Search for the cell housing the specified text and yield its (x, y) center coordinate. 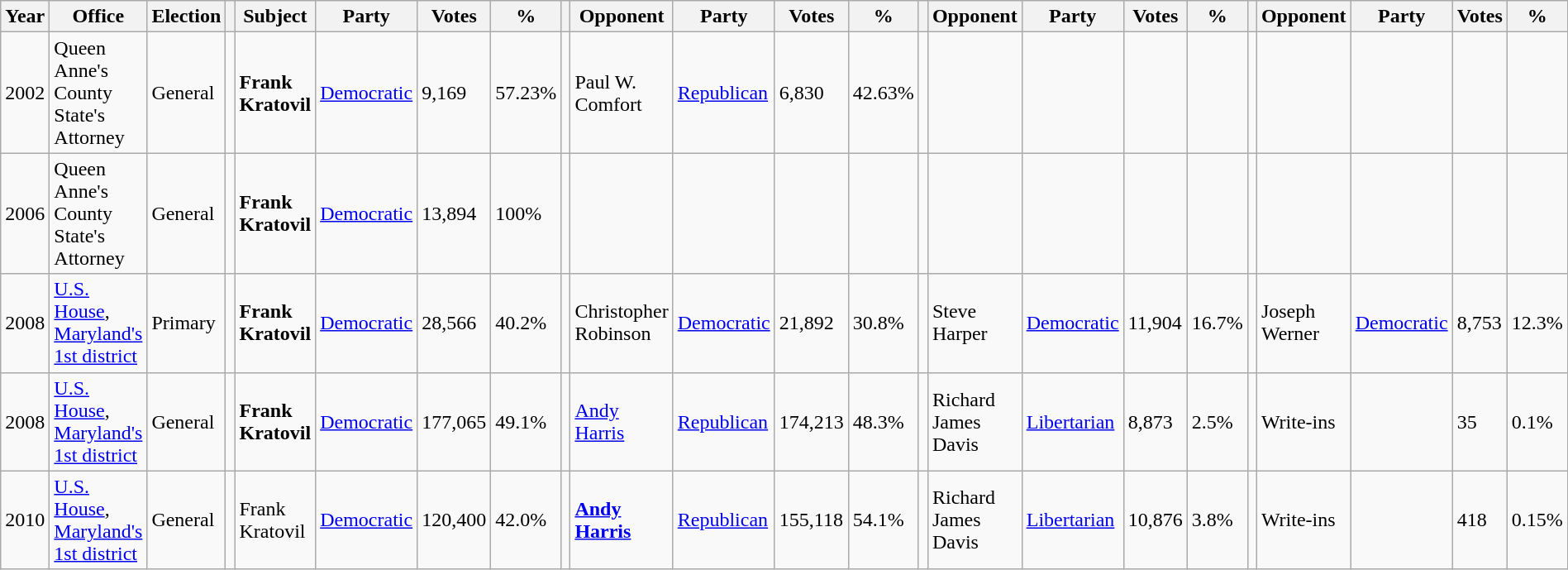
Primary (187, 323)
49.1% (526, 422)
42.0% (526, 520)
Joseph Werner (1303, 323)
42.63% (883, 93)
57.23% (526, 93)
120,400 (455, 520)
2002 (25, 93)
11,904 (1156, 323)
54.1% (883, 520)
0.1% (1537, 422)
155,118 (812, 520)
8,873 (1156, 422)
Subject (275, 17)
418 (1480, 520)
Christopher Robinson (622, 323)
Office (98, 17)
2010 (25, 520)
Steve Harper (975, 323)
Year (25, 17)
100% (526, 213)
35 (1480, 422)
28,566 (455, 323)
2006 (25, 213)
30.8% (883, 323)
13,894 (455, 213)
10,876 (1156, 520)
8,753 (1480, 323)
12.3% (1537, 323)
40.2% (526, 323)
21,892 (812, 323)
16.7% (1217, 323)
174,213 (812, 422)
9,169 (455, 93)
177,065 (455, 422)
48.3% (883, 422)
3.8% (1217, 520)
6,830 (812, 93)
Election (187, 17)
2.5% (1217, 422)
Paul W. Comfort (622, 93)
0.15% (1537, 520)
